From the cell containing the given text, extract its center point as (X, Y) coordinate. 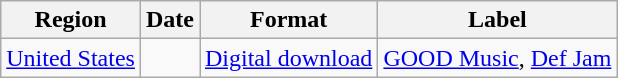
GOOD Music, Def Jam (498, 58)
Label (498, 20)
Date (170, 20)
Format (289, 20)
United States (71, 58)
Region (71, 20)
Digital download (289, 58)
